Extract the [X, Y] coordinate from the center of the cell holding the provided text.  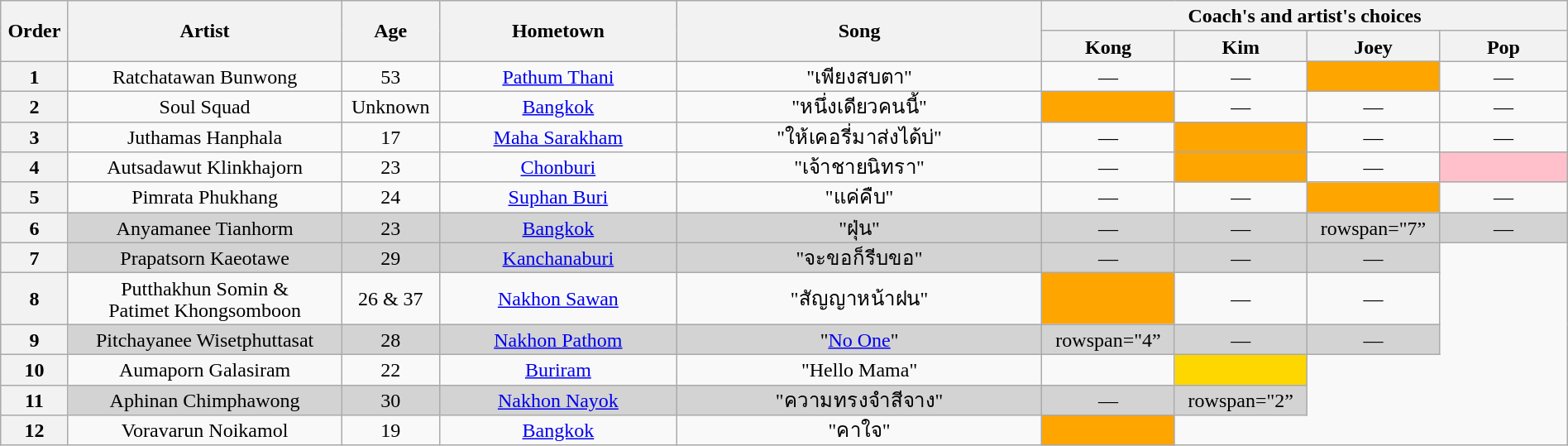
Pimrata Phukhang [205, 197]
Soul Squad [205, 106]
Juthamas Hanphala [205, 137]
1 [35, 76]
Chonburi [557, 167]
Unknown [390, 106]
Pitchayanee Wisetphuttasat [205, 339]
Nakhon Sawan [557, 299]
"หนึ่งเดียวคนนี้" [858, 106]
Kanchanaburi [557, 258]
Aumaporn Galasiram [205, 369]
6 [35, 228]
19 [390, 430]
"Hello Mama" [858, 369]
"ฝุ่น" [858, 228]
"ให้เคอรี่มาส่งได้บ่" [858, 137]
7 [35, 258]
Pop [1503, 46]
"สัญญาหน้าฝน" [858, 299]
3 [35, 137]
Putthakhun Somin &Patimet Khongsomboon [205, 299]
Nakhon Nayok [557, 400]
Aphinan Chimphawong [205, 400]
53 [390, 76]
"เพียงสบตา" [858, 76]
"No One" [858, 339]
Joey [1373, 46]
9 [35, 339]
4 [35, 167]
"จะขอก็รีบขอ" [858, 258]
Order [35, 31]
Voravarun Noikamol [205, 430]
"คาใจ" [858, 430]
Anyamanee Tianhorm [205, 228]
Kim [1241, 46]
rowspan="4” [1108, 339]
Prapatsorn Kaeotawe [205, 258]
8 [35, 299]
Age [390, 31]
Suphan Buri [557, 197]
Song [858, 31]
"แค่คืบ" [858, 197]
10 [35, 369]
24 [390, 197]
"เจ้าชายนิทรา" [858, 167]
12 [35, 430]
Coach's and artist's choices [1305, 17]
Autsadawut Klinkhajorn [205, 167]
26 & 37 [390, 299]
22 [390, 369]
rowspan="7” [1373, 228]
5 [35, 197]
2 [35, 106]
Kong [1108, 46]
Hometown [557, 31]
11 [35, 400]
rowspan="2” [1241, 400]
Artist [205, 31]
Ratchatawan Bunwong [205, 76]
17 [390, 137]
Buriram [557, 369]
"ความทรงจำสีจาง" [858, 400]
Maha Sarakham [557, 137]
Nakhon Pathom [557, 339]
Pathum Thani [557, 76]
29 [390, 258]
30 [390, 400]
28 [390, 339]
